Return [X, Y] of the center of cell containing provided text 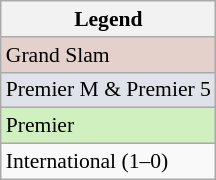
Legend [108, 19]
Premier [108, 126]
Grand Slam [108, 55]
Premier M & Premier 5 [108, 90]
International (1–0) [108, 162]
